Identify which cell holds the provided text, then report its (X, Y) central coordinate. 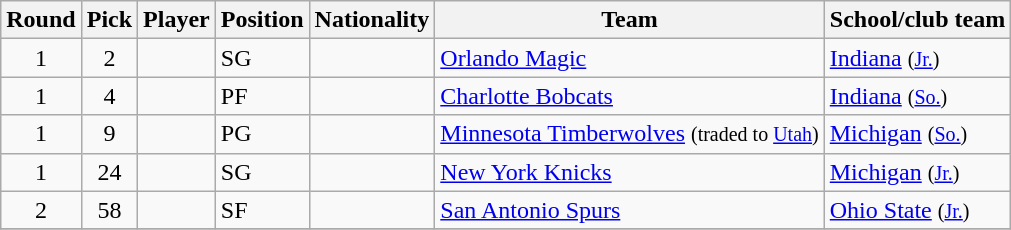
4 (109, 96)
Team (630, 20)
58 (109, 210)
New York Knicks (630, 172)
24 (109, 172)
PG (262, 134)
Michigan (So.) (917, 134)
Indiana (So.) (917, 96)
Orlando Magic (630, 58)
School/club team (917, 20)
Pick (109, 20)
Position (262, 20)
Round (41, 20)
9 (109, 134)
Nationality (372, 20)
Michigan (Jr.) (917, 172)
SF (262, 210)
San Antonio Spurs (630, 210)
PF (262, 96)
Indiana (Jr.) (917, 58)
Minnesota Timberwolves (traded to Utah) (630, 134)
Charlotte Bobcats (630, 96)
Player (177, 20)
Ohio State (Jr.) (917, 210)
